Provide the (x, y) coordinate of the cell's center where the given text is located.  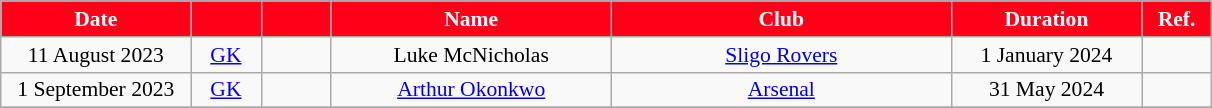
Date (96, 19)
31 May 2024 (1046, 90)
Arthur Okonkwo (471, 90)
Name (471, 19)
1 September 2023 (96, 90)
Duration (1046, 19)
Ref. (1177, 19)
Luke McNicholas (471, 55)
11 August 2023 (96, 55)
Club (781, 19)
1 January 2024 (1046, 55)
Sligo Rovers (781, 55)
Arsenal (781, 90)
